Capture the cell that displays the provided text and extract its (x, y) central coordinate. 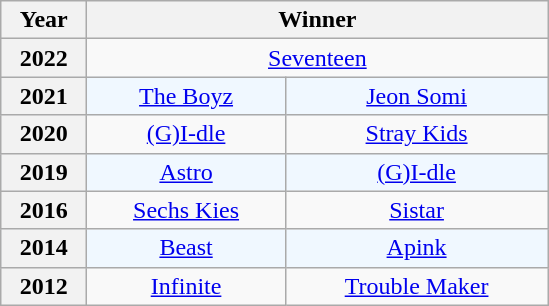
2021 (44, 96)
Astro (186, 172)
Apink (416, 248)
2019 (44, 172)
Seventeen (318, 58)
2016 (44, 210)
The Boyz (186, 96)
Year (44, 20)
Stray Kids (416, 134)
2022 (44, 58)
2012 (44, 286)
Infinite (186, 286)
2020 (44, 134)
Trouble Maker (416, 286)
Sechs Kies (186, 210)
Winner (318, 20)
2014 (44, 248)
Beast (186, 248)
Sistar (416, 210)
Jeon Somi (416, 96)
